Return (x, y) of the center of cell containing provided text 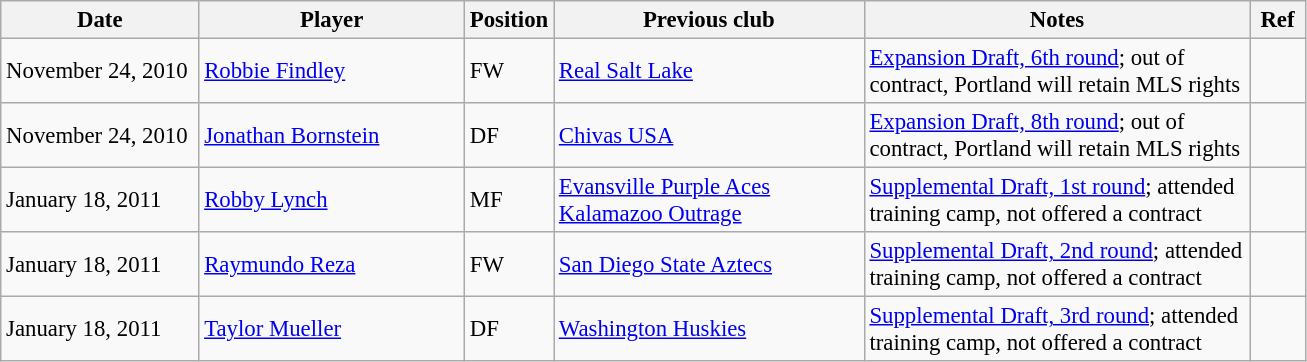
Raymundo Reza (332, 264)
Notes (1057, 20)
Expansion Draft, 8th round; out of contract, Portland will retain MLS rights (1057, 136)
Chivas USA (710, 136)
San Diego State Aztecs (710, 264)
Robby Lynch (332, 200)
MF (508, 200)
Expansion Draft, 6th round; out of contract, Portland will retain MLS rights (1057, 72)
Previous club (710, 20)
Real Salt Lake (710, 72)
Evansville Purple Aces Kalamazoo Outrage (710, 200)
Robbie Findley (332, 72)
Supplemental Draft, 3rd round; attended training camp, not offered a contract (1057, 330)
Jonathan Bornstein (332, 136)
Ref (1278, 20)
Supplemental Draft, 2nd round; attended training camp, not offered a contract (1057, 264)
Position (508, 20)
Supplemental Draft, 1st round; attended training camp, not offered a contract (1057, 200)
Washington Huskies (710, 330)
Player (332, 20)
Date (100, 20)
Taylor Mueller (332, 330)
